Extract the (x, y) coordinate from the center of the cell holding the provided text.  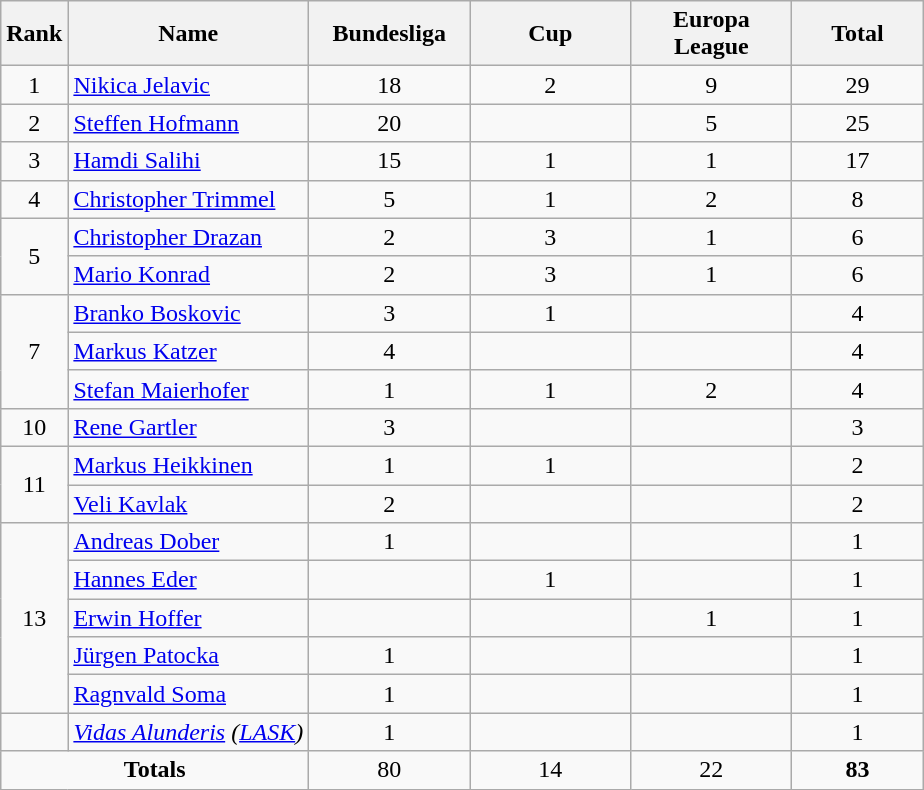
Rene Gartler (188, 427)
Branko Boskovic (188, 313)
Total (858, 34)
Ragnvald Soma (188, 694)
7 (34, 351)
Andreas Dober (188, 542)
Europa League (712, 34)
15 (390, 161)
Stefan Maierhofer (188, 389)
20 (390, 123)
25 (858, 123)
Markus Katzer (188, 351)
18 (390, 85)
Erwin Hoffer (188, 618)
Nikica Jelavic (188, 85)
10 (34, 427)
Bundesliga (390, 34)
13 (34, 618)
11 (34, 484)
Vidas Alunderis (LASK) (188, 732)
80 (390, 770)
Mario Konrad (188, 275)
Hannes Eder (188, 580)
29 (858, 85)
22 (712, 770)
Rank (34, 34)
Cup (550, 34)
Christopher Drazan (188, 237)
Steffen Hofmann (188, 123)
Veli Kavlak (188, 503)
9 (712, 85)
8 (858, 199)
17 (858, 161)
Name (188, 34)
Christopher Trimmel (188, 199)
Hamdi Salihi (188, 161)
Markus Heikkinen (188, 465)
14 (550, 770)
Jürgen Patocka (188, 656)
Totals (155, 770)
83 (858, 770)
